Return [x, y] of the center of cell containing provided text 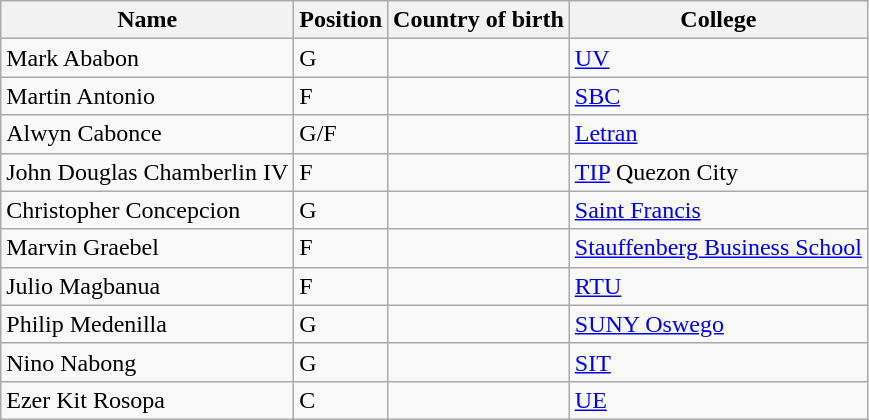
Letran [718, 134]
Philip Medenilla [148, 324]
G/F [341, 134]
Ezer Kit Rosopa [148, 400]
Julio Magbanua [148, 286]
Stauffenberg Business School [718, 248]
Saint Francis [718, 210]
John Douglas Chamberlin IV [148, 172]
Alwyn Cabonce [148, 134]
Name [148, 20]
Position [341, 20]
College [718, 20]
SIT [718, 362]
Marvin Graebel [148, 248]
SBC [718, 96]
TIP Quezon City [718, 172]
Country of birth [479, 20]
C [341, 400]
SUNY Oswego [718, 324]
RTU [718, 286]
Martin Antonio [148, 96]
Nino Nabong [148, 362]
UE [718, 400]
Christopher Concepcion [148, 210]
UV [718, 58]
Mark Ababon [148, 58]
